Scan for the cell matching the given text and deliver its (X, Y) coordinate at center. 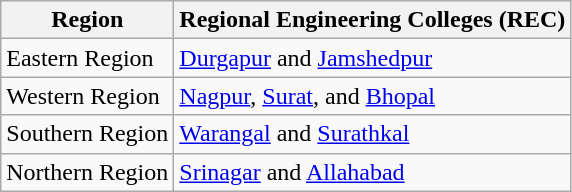
Eastern Region (88, 58)
Regional Engineering Colleges (REC) (372, 20)
Nagpur, Surat, and Bhopal (372, 96)
Durgapur and Jamshedpur (372, 58)
Warangal and Surathkal (372, 134)
Northern Region (88, 172)
Southern Region (88, 134)
Srinagar and Allahabad (372, 172)
Western Region (88, 96)
Region (88, 20)
